Return the (x, y) coordinate for the center point of the cell that contains the specified text.  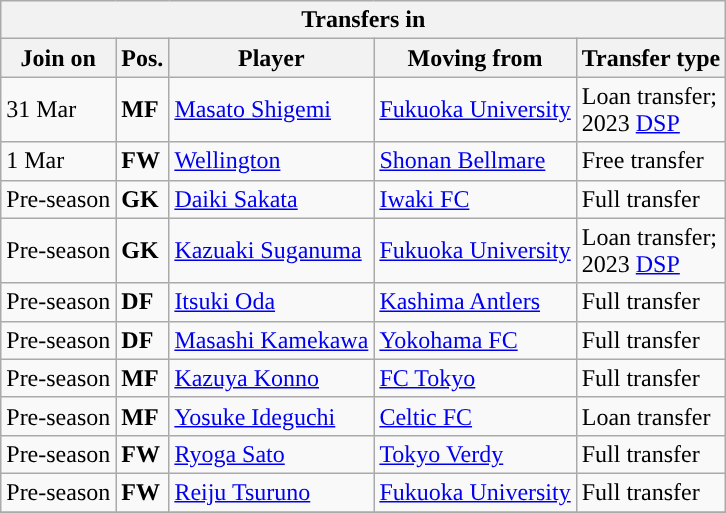
Wellington (272, 161)
Pos. (142, 58)
Free transfer (650, 161)
Daiki Sakata (272, 199)
FC Tokyo (475, 378)
Masato Shigemi (272, 110)
Yosuke Ideguchi (272, 416)
Kazuya Konno (272, 378)
31 Mar (58, 110)
Transfer type (650, 58)
Reiju Tsuruno (272, 492)
Moving from (475, 58)
Masashi Kamekawa (272, 340)
Iwaki FC (475, 199)
Transfers in (364, 20)
Shonan Bellmare (475, 161)
Kashima Antlers (475, 302)
1 Mar (58, 161)
Kazuaki Suganuma (272, 250)
Itsuki Oda (272, 302)
Yokohama FC (475, 340)
Tokyo Verdy (475, 454)
Ryoga Sato (272, 454)
Loan transfer (650, 416)
Player (272, 58)
Celtic FC (475, 416)
Join on (58, 58)
